Locate the cell with the specified text and output its [x, y] center coordinate. 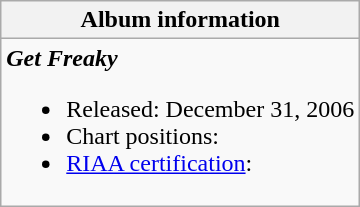
Get FreakyReleased: December 31, 2006Chart positions:RIAA certification: [180, 122]
Album information [180, 20]
